Determine the [X, Y] coordinate at the center of the cell enclosing the given text.  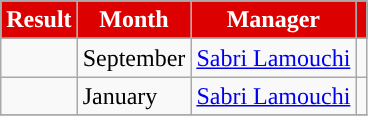
Month [134, 20]
Result [39, 20]
January [134, 96]
September [134, 58]
Manager [274, 20]
